Extract the (X, Y) coordinate from the center of the cell holding the provided text.  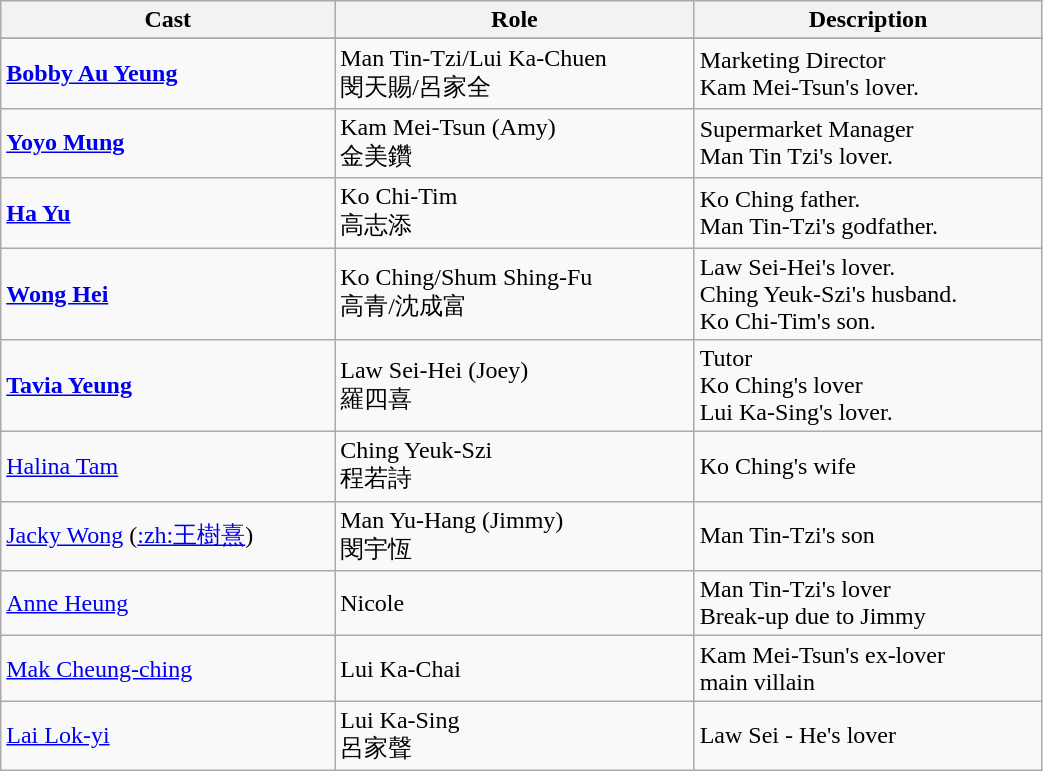
Ko Ching father. Man Tin-Tzi's godfather. (868, 213)
Law Sei-Hei's lover. Ching Yeuk-Szi's husband. Ko Chi-Tim's son. (868, 294)
Role (514, 20)
Tutor Ko Ching's lover Lui Ka-Sing's lover. (868, 386)
Cast (168, 20)
Wong Hei (168, 294)
Ching Yeuk-Szi 程若詩 (514, 467)
Ko Ching's wife (868, 467)
Tavia Yeung (168, 386)
Anne Heung (168, 604)
Lai Lok-yi (168, 736)
Bobby Au Yeung (168, 74)
Ko Ching/Shum Shing-Fu 高青/沈成富 (514, 294)
Nicole (514, 604)
Ha Yu (168, 213)
Supermarket Manager Man Tin Tzi's lover. (868, 143)
Marketing Director Kam Mei-Tsun's lover. (868, 74)
Man Yu-Hang (Jimmy) 閔宇恆 (514, 536)
Man Tin-Tzi's lover Break-up due to Jimmy (868, 604)
Mak Cheung-ching (168, 668)
Man Tin-Tzi's son (868, 536)
Law Sei-Hei (Joey) 羅四喜 (514, 386)
Jacky Wong (:zh:王樹熹) (168, 536)
Description (868, 20)
Ko Chi-Tim 高志添 (514, 213)
Yoyo Mung (168, 143)
Kam Mei-Tsun's ex-lover main villain (868, 668)
Halina Tam (168, 467)
Lui Ka-Chai (514, 668)
Kam Mei-Tsun (Amy) 金美鑽 (514, 143)
Law Sei - He's lover (868, 736)
Lui Ka-Sing 呂家聲 (514, 736)
Man Tin-Tzi/Lui Ka-Chuen 閔天賜/呂家全 (514, 74)
